Detect which cell encompasses the target text, then output its [X, Y] center coordinate. 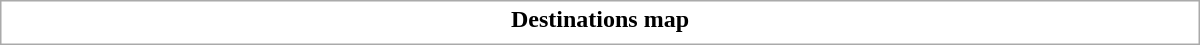
Destinations map [600, 19]
